Return (x, y) of the center of cell containing provided text 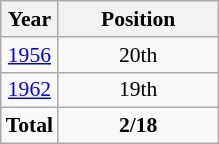
1962 (30, 90)
Year (30, 19)
19th (138, 90)
Total (30, 126)
20th (138, 55)
Position (138, 19)
2/18 (138, 126)
1956 (30, 55)
